Search for the cell housing the specified text and yield its (x, y) center coordinate. 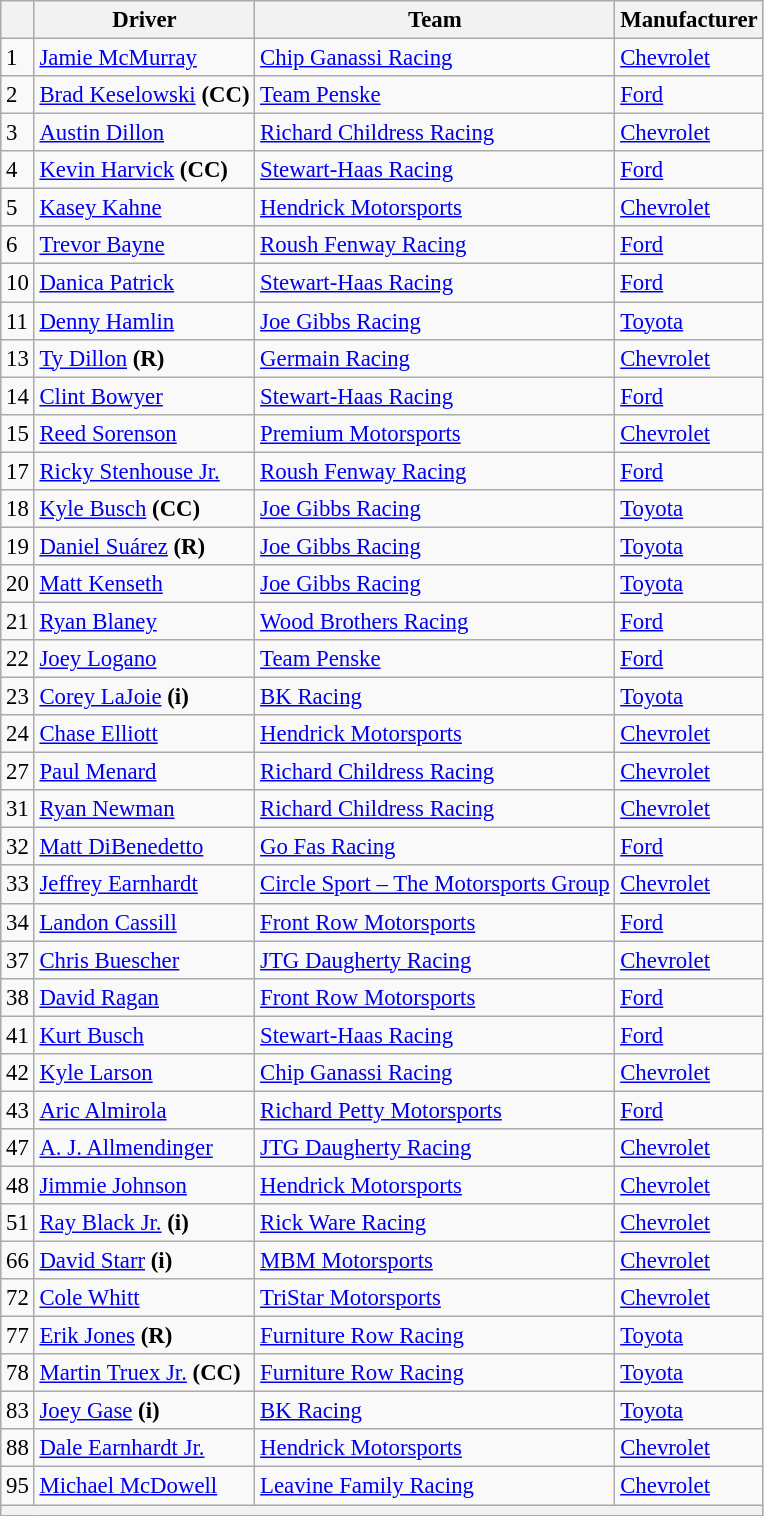
Jamie McMurray (144, 58)
TriStar Motorsports (435, 1298)
43 (18, 1110)
20 (18, 584)
13 (18, 358)
Brad Keselowski (CC) (144, 95)
11 (18, 321)
Manufacturer (689, 20)
Jeffrey Earnhardt (144, 885)
Matt DiBenedetto (144, 847)
Ryan Blaney (144, 621)
Martin Truex Jr. (CC) (144, 1373)
MBM Motorsports (435, 1261)
14 (18, 396)
Clint Bowyer (144, 396)
Kasey Kahne (144, 208)
37 (18, 960)
Paul Menard (144, 772)
33 (18, 885)
47 (18, 1148)
23 (18, 697)
78 (18, 1373)
A. J. Allmendinger (144, 1148)
Go Fas Racing (435, 847)
Denny Hamlin (144, 321)
1 (18, 58)
Rick Ware Racing (435, 1223)
38 (18, 997)
18 (18, 509)
Joey Logano (144, 659)
Cole Whitt (144, 1298)
Danica Patrick (144, 283)
34 (18, 922)
6 (18, 245)
Michael McDowell (144, 1486)
Ty Dillon (R) (144, 358)
41 (18, 1035)
42 (18, 1073)
10 (18, 283)
David Ragan (144, 997)
51 (18, 1223)
Dale Earnhardt Jr. (144, 1449)
Kyle Busch (CC) (144, 509)
Leavine Family Racing (435, 1486)
66 (18, 1261)
Ricky Stenhouse Jr. (144, 471)
48 (18, 1185)
Daniel Suárez (R) (144, 546)
Ryan Newman (144, 809)
Kevin Harvick (CC) (144, 170)
24 (18, 734)
Austin Dillon (144, 133)
Reed Sorenson (144, 433)
Chris Buescher (144, 960)
3 (18, 133)
Joey Gase (i) (144, 1411)
Driver (144, 20)
95 (18, 1486)
Circle Sport – The Motorsports Group (435, 885)
88 (18, 1449)
Team (435, 20)
Jimmie Johnson (144, 1185)
Aric Almirola (144, 1110)
2 (18, 95)
15 (18, 433)
Erik Jones (R) (144, 1336)
72 (18, 1298)
Matt Kenseth (144, 584)
5 (18, 208)
4 (18, 170)
Kurt Busch (144, 1035)
Landon Cassill (144, 922)
Corey LaJoie (i) (144, 697)
17 (18, 471)
19 (18, 546)
32 (18, 847)
21 (18, 621)
Ray Black Jr. (i) (144, 1223)
83 (18, 1411)
27 (18, 772)
22 (18, 659)
Germain Racing (435, 358)
Trevor Bayne (144, 245)
Wood Brothers Racing (435, 621)
Richard Petty Motorsports (435, 1110)
Premium Motorsports (435, 433)
Kyle Larson (144, 1073)
31 (18, 809)
Chase Elliott (144, 734)
77 (18, 1336)
David Starr (i) (144, 1261)
